Return [X, Y] of the center of cell containing provided text 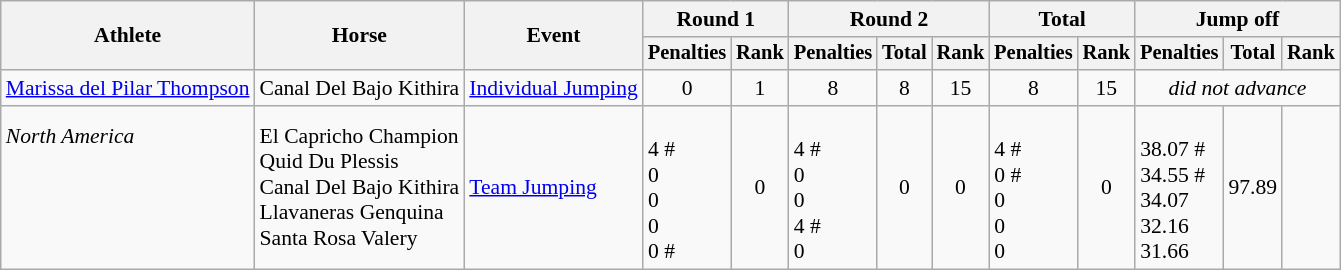
North America [128, 188]
4 #0 #000 [1033, 188]
Individual Jumping [554, 88]
4 #004 #0 [833, 188]
Horse [360, 36]
Athlete [128, 36]
1 [760, 88]
Marissa del Pilar Thompson [128, 88]
El Capricho ChampionQuid Du PlessisCanal Del Bajo KithiraLlavaneras GenquinaSanta Rosa Valery [360, 188]
Canal Del Bajo Kithira [360, 88]
Team Jumping [554, 188]
4 #0000 # [687, 188]
Round 1 [716, 19]
38.07 #34.55 #34.0732.1631.66 [1179, 188]
Round 2 [889, 19]
Event [554, 36]
97.89 [1252, 188]
did not advance [1238, 88]
Jump off [1238, 19]
